Determine the (x, y) coordinate at the center of the cell enclosing the given text.  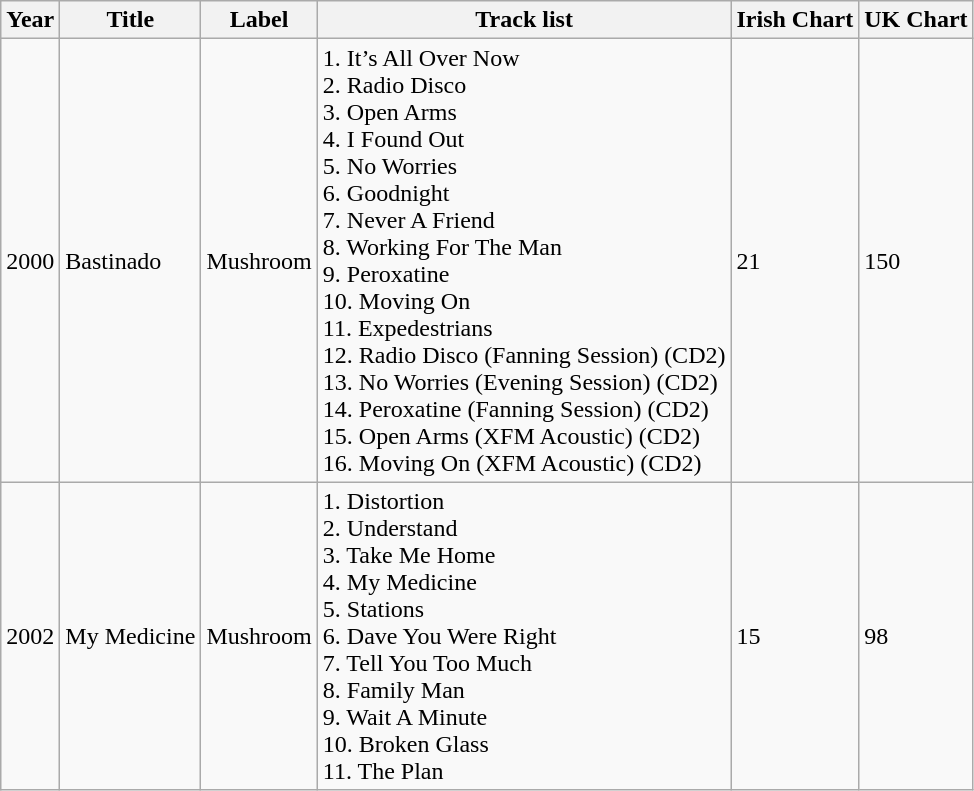
UK Chart (916, 20)
21 (795, 260)
2000 (30, 260)
15 (795, 636)
Label (259, 20)
150 (916, 260)
My Medicine (130, 636)
Track list (524, 20)
2002 (30, 636)
Year (30, 20)
98 (916, 636)
Bastinado (130, 260)
Title (130, 20)
Irish Chart (795, 20)
